For the text-containing cell, return its midpoint in [X, Y] coordinate format. 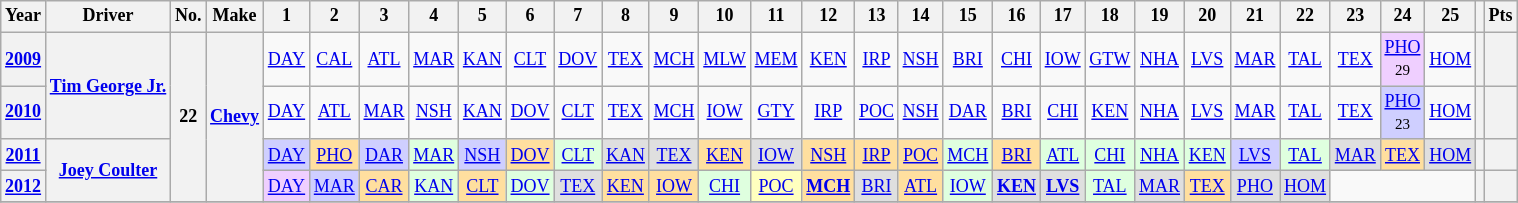
7 [578, 16]
No. [188, 16]
10 [724, 16]
20 [1207, 16]
GTY [776, 113]
2011 [24, 154]
GTW [1110, 59]
1 [286, 16]
17 [1062, 16]
14 [920, 16]
21 [1255, 16]
CAR [384, 186]
Driver [108, 16]
9 [674, 16]
2010 [24, 113]
PHO29 [1402, 59]
25 [1450, 16]
Year [24, 16]
2012 [24, 186]
16 [1017, 16]
12 [828, 16]
PHO23 [1402, 113]
Pts [1500, 16]
Joey Coulter [108, 170]
5 [483, 16]
24 [1402, 16]
MEM [776, 59]
Tim George Jr. [108, 86]
19 [1160, 16]
8 [626, 16]
15 [968, 16]
23 [1355, 16]
13 [877, 16]
4 [434, 16]
2 [334, 16]
CAL [334, 59]
2009 [24, 59]
6 [530, 16]
Chevy [235, 117]
3 [384, 16]
11 [776, 16]
Make [235, 16]
18 [1110, 16]
MLW [724, 59]
